Locate the cell with the specified text and output its [x, y] center coordinate. 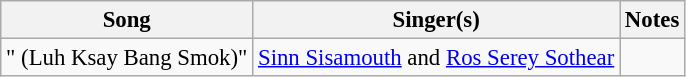
Sinn Sisamouth and Ros Serey Sothear [436, 58]
" (Luh Ksay Bang Smok)" [127, 58]
Singer(s) [436, 20]
Notes [652, 20]
Song [127, 20]
